Provide the [X, Y] coordinate of the cell's center where the given text is located.  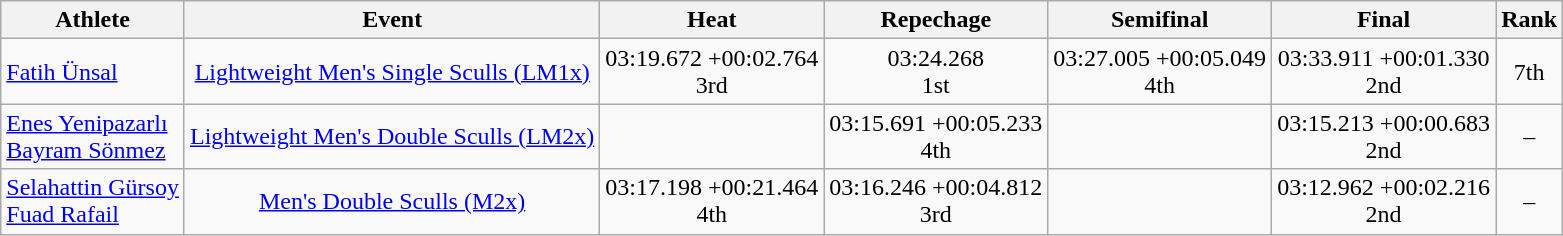
03:17.198 +00:21.4644th [712, 202]
03:16.246 +00:04.8123rd [936, 202]
Lightweight Men's Double Sculls (LM2x) [392, 136]
Selahattin Gürsoy Fuad Rafail [93, 202]
Semifinal [1160, 20]
7th [1530, 72]
Athlete [93, 20]
Lightweight Men's Single Sculls (LM1x) [392, 72]
Rank [1530, 20]
Heat [712, 20]
03:33.911 +00:01.3302nd [1384, 72]
03:15.691 +00:05.2334th [936, 136]
Enes Yenipazarlı Bayram Sönmez [93, 136]
Fatih Ünsal [93, 72]
03:12.962 +00:02.2162nd [1384, 202]
03:24.2681st [936, 72]
03:19.672 +00:02.7643rd [712, 72]
Repechage [936, 20]
Event [392, 20]
Final [1384, 20]
03:15.213 +00:00.6832nd [1384, 136]
03:27.005 +00:05.0494th [1160, 72]
Men's Double Sculls (M2x) [392, 202]
